Identify which cell holds the provided text, then report its [X, Y] central coordinate. 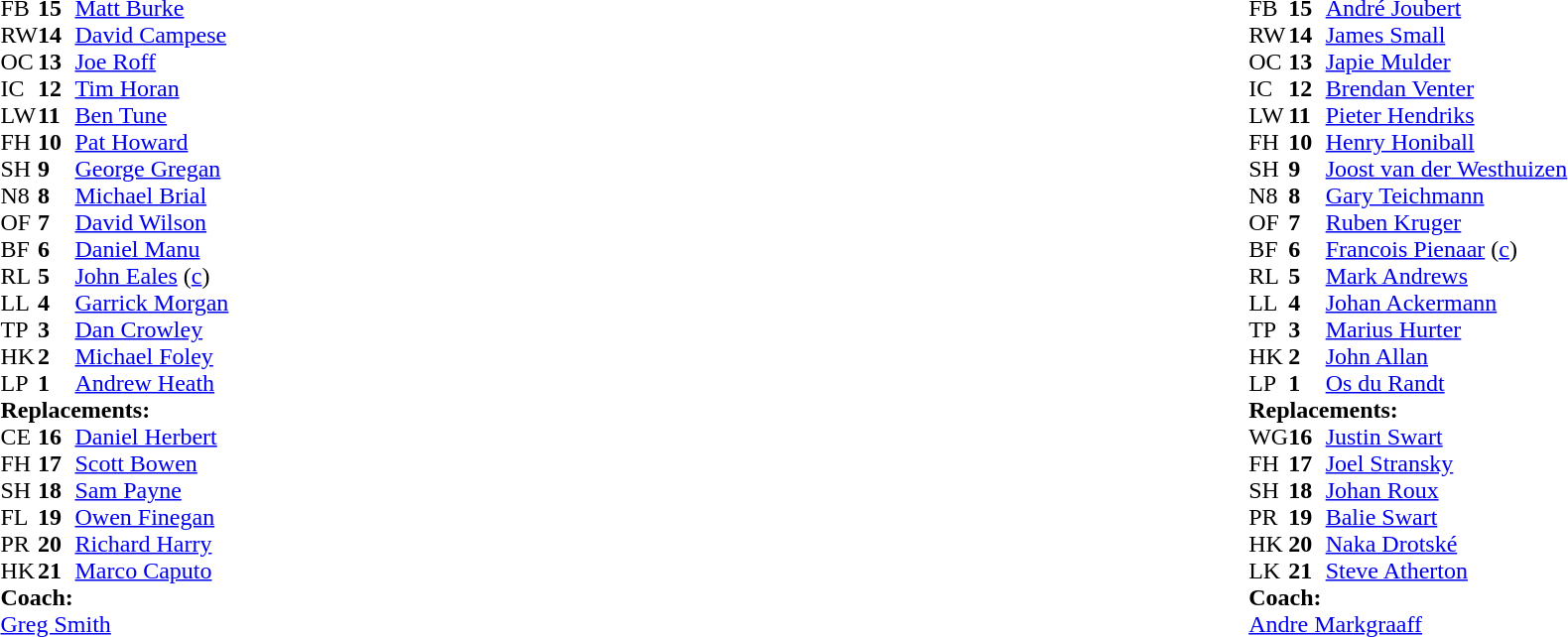
LK [1268, 572]
CE [19, 437]
Francois Pienaar (c) [1447, 250]
David Campese [153, 36]
Richard Harry [153, 544]
Pat Howard [153, 143]
Henry Honiball [1447, 143]
WG [1268, 437]
Michael Brial [153, 196]
Steve Atherton [1447, 572]
Johan Roux [1447, 490]
Tim Horan [153, 89]
George Gregan [153, 169]
Dan Crowley [153, 329]
Pieter Hendriks [1447, 115]
Scott Bowen [153, 464]
Joel Stransky [1447, 464]
Japie Mulder [1447, 62]
Os du Randt [1447, 383]
Gary Teichmann [1447, 196]
Garrick Morgan [153, 304]
Naka Drotské [1447, 544]
Andrew Heath [153, 383]
Daniel Herbert [153, 437]
Marius Hurter [1447, 329]
FL [19, 518]
James Small [1447, 36]
Justin Swart [1447, 437]
David Wilson [153, 222]
Ben Tune [153, 115]
Ruben Kruger [1447, 222]
Mark Andrews [1447, 276]
Michael Foley [153, 357]
Brendan Venter [1447, 89]
Owen Finegan [153, 518]
Johan Ackermann [1447, 304]
Marco Caputo [153, 572]
Joe Roff [153, 62]
Sam Payne [153, 490]
Daniel Manu [153, 250]
Balie Swart [1447, 518]
John Allan [1447, 357]
Joost van der Westhuizen [1447, 169]
John Eales (c) [153, 276]
